Detect which cell encompasses the target text, then output its (x, y) center coordinate. 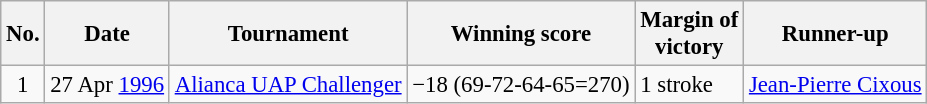
Margin ofvictory (690, 34)
Alianca UAP Challenger (288, 85)
1 (23, 85)
Runner-up (836, 34)
Winning score (521, 34)
1 stroke (690, 85)
No. (23, 34)
Jean-Pierre Cixous (836, 85)
−18 (69-72-64-65=270) (521, 85)
Date (107, 34)
Tournament (288, 34)
27 Apr 1996 (107, 85)
